Identify which cell holds the provided text, then report its (X, Y) central coordinate. 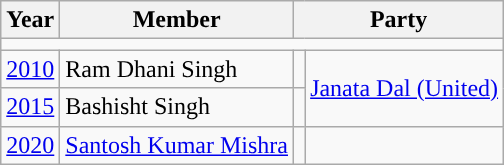
Year (30, 20)
Ram Dhani Singh (177, 69)
Santosh Kumar Mishra (177, 145)
2020 (30, 145)
Janata Dal (United) (404, 88)
Party (399, 20)
2010 (30, 69)
2015 (30, 107)
Bashisht Singh (177, 107)
Member (177, 20)
